Capture the cell that displays the provided text and extract its (X, Y) central coordinate. 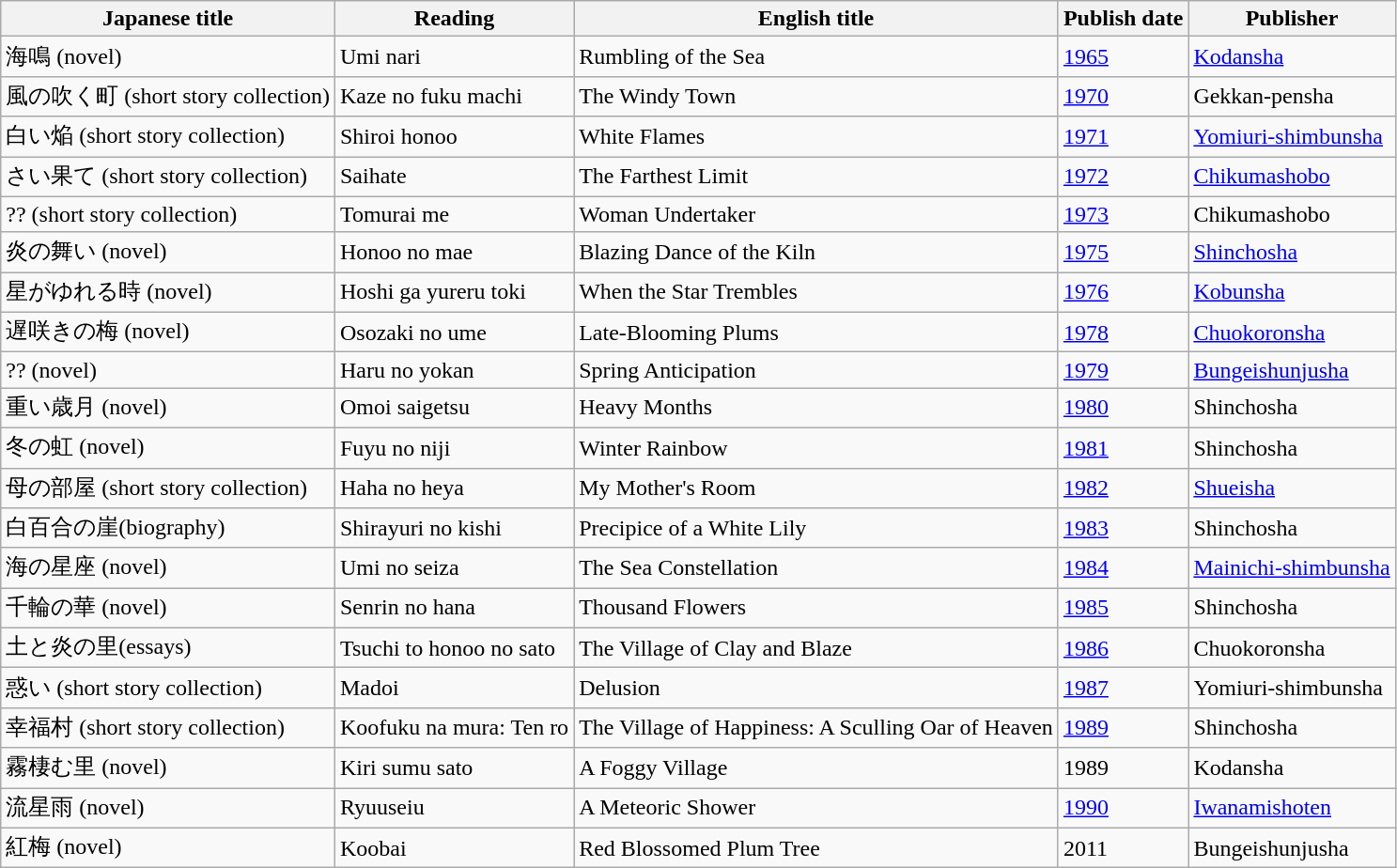
Thousand Flowers (816, 609)
?? (short story collection) (168, 214)
炎の舞い (novel) (168, 252)
Fuyu no niji (454, 447)
Heavy Months (816, 408)
Publisher (1292, 19)
1981 (1123, 447)
Hoshi ga yureru toki (454, 293)
Honoo no mae (454, 252)
1986 (1123, 648)
1980 (1123, 408)
Kaze no fuku machi (454, 96)
The Windy Town (816, 96)
Gekkan-pensha (1292, 96)
White Flames (816, 137)
Blazing Dance of the Kiln (816, 252)
紅梅 (novel) (168, 847)
白百合の崖(biography) (168, 528)
Omoi saigetsu (454, 408)
Spring Anticipation (816, 370)
海の星座 (novel) (168, 567)
流星雨 (novel) (168, 808)
白い焔 (short story collection) (168, 137)
When the Star Trembles (816, 293)
Kobunsha (1292, 293)
遅咲きの梅 (novel) (168, 333)
幸福村 (short story collection) (168, 727)
Koofuku na mura: Ten ro (454, 727)
1985 (1123, 609)
霧棲む里 (novel) (168, 768)
重い歳月 (novel) (168, 408)
1982 (1123, 488)
Publish date (1123, 19)
Senrin no hana (454, 609)
The Sea Constellation (816, 567)
1983 (1123, 528)
Umi nari (454, 56)
Tomurai me (454, 214)
母の部屋 (short story collection) (168, 488)
さい果て (short story collection) (168, 177)
Winter Rainbow (816, 447)
海鳴 (novel) (168, 56)
1975 (1123, 252)
Madoi (454, 688)
Woman Undertaker (816, 214)
Mainichi-shimbunsha (1292, 567)
Reading (454, 19)
惑い (short story collection) (168, 688)
Saihate (454, 177)
風の吹く町 (short story collection) (168, 96)
星がゆれる時 (novel) (168, 293)
1973 (1123, 214)
Tsuchi to honoo no sato (454, 648)
Kiri sumu sato (454, 768)
English title (816, 19)
1976 (1123, 293)
A Meteoric Shower (816, 808)
The Village of Clay and Blaze (816, 648)
Umi no seiza (454, 567)
The Village of Happiness: A Sculling Oar of Heaven (816, 727)
Rumbling of the Sea (816, 56)
Iwanamishoten (1292, 808)
Delusion (816, 688)
Osozaki no ume (454, 333)
Koobai (454, 847)
Shueisha (1292, 488)
Shirayuri no kishi (454, 528)
Precipice of a White Lily (816, 528)
2011 (1123, 847)
1965 (1123, 56)
Shiroi honoo (454, 137)
1970 (1123, 96)
A Foggy Village (816, 768)
1979 (1123, 370)
Haru no yokan (454, 370)
Ryuuseiu (454, 808)
冬の虹 (novel) (168, 447)
1978 (1123, 333)
1972 (1123, 177)
My Mother's Room (816, 488)
Japanese title (168, 19)
The Farthest Limit (816, 177)
1990 (1123, 808)
Haha no heya (454, 488)
1984 (1123, 567)
Late-Blooming Plums (816, 333)
1971 (1123, 137)
千輪の華 (novel) (168, 609)
1987 (1123, 688)
?? (novel) (168, 370)
土と炎の里(essays) (168, 648)
Red Blossomed Plum Tree (816, 847)
